Extract the (x, y) coordinate from the center of the cell holding the provided text.  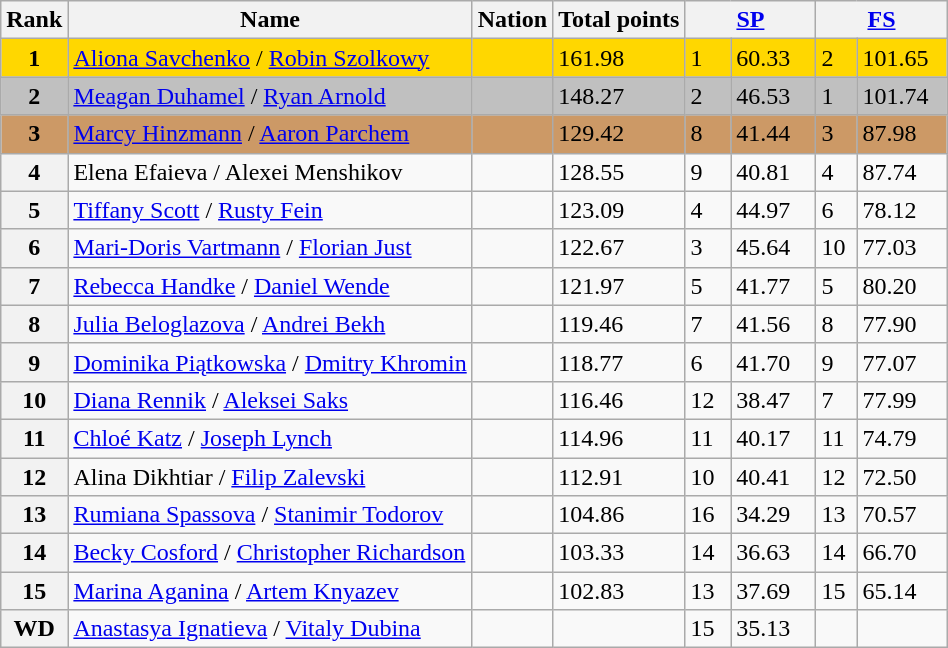
FS (882, 20)
77.03 (902, 248)
123.09 (619, 210)
80.20 (902, 286)
77.07 (902, 362)
Becky Cosford / Christopher Richardson (270, 553)
129.42 (619, 134)
66.70 (902, 553)
Name (270, 20)
87.98 (902, 134)
101.74 (902, 96)
Aliona Savchenko / Robin Szolkowy (270, 58)
35.13 (774, 629)
102.83 (619, 591)
34.29 (774, 515)
77.99 (902, 400)
Chloé Katz / Joseph Lynch (270, 438)
114.96 (619, 438)
Julia Beloglazova / Andrei Bekh (270, 324)
16 (708, 515)
Rumiana Spassova / Stanimir Todorov (270, 515)
101.65 (902, 58)
161.98 (619, 58)
44.97 (774, 210)
Dominika Piątkowska / Dmitry Khromin (270, 362)
103.33 (619, 553)
41.44 (774, 134)
77.90 (902, 324)
Rank (34, 20)
122.67 (619, 248)
119.46 (619, 324)
38.47 (774, 400)
40.17 (774, 438)
41.77 (774, 286)
41.56 (774, 324)
118.77 (619, 362)
40.41 (774, 477)
74.79 (902, 438)
Meagan Duhamel / Ryan Arnold (270, 96)
121.97 (619, 286)
Elena Efaieva / Alexei Menshikov (270, 172)
36.63 (774, 553)
70.57 (902, 515)
45.64 (774, 248)
148.27 (619, 96)
40.81 (774, 172)
37.69 (774, 591)
72.50 (902, 477)
128.55 (619, 172)
65.14 (902, 591)
104.86 (619, 515)
46.53 (774, 96)
60.33 (774, 58)
Total points (619, 20)
Marina Aganina / Artem Knyazev (270, 591)
87.74 (902, 172)
WD (34, 629)
Nation (512, 20)
Anastasya Ignatieva / Vitaly Dubina (270, 629)
112.91 (619, 477)
116.46 (619, 400)
Marcy Hinzmann / Aaron Parchem (270, 134)
78.12 (902, 210)
Diana Rennik / Aleksei Saks (270, 400)
41.70 (774, 362)
Alina Dikhtiar / Filip Zalevski (270, 477)
Rebecca Handke / Daniel Wende (270, 286)
Tiffany Scott / Rusty Fein (270, 210)
Mari-Doris Vartmann / Florian Just (270, 248)
SP (750, 20)
